For the text-containing cell, return its midpoint in (X, Y) coordinate format. 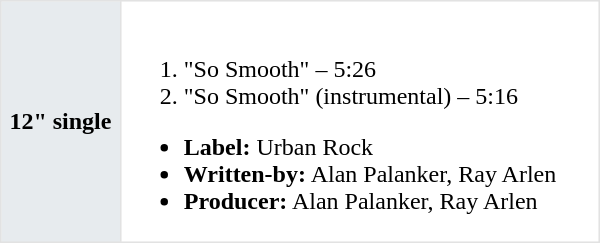
"So Smooth" – 5:26"So Smooth" (instrumental) – 5:16Label: Urban RockWritten-by: Alan Palanker, Ray ArlenProducer: Alan Palanker, Ray Arlen (360, 122)
12" single (60, 122)
